Capture the cell that displays the provided text and extract its [x, y] central coordinate. 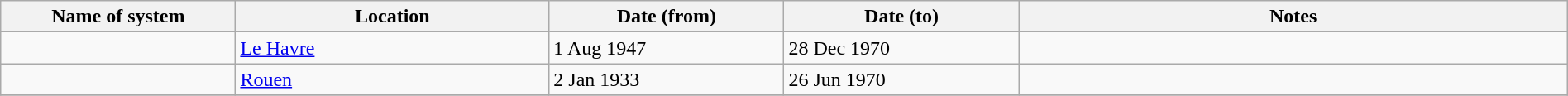
2 Jan 1933 [667, 79]
28 Dec 1970 [901, 48]
26 Jun 1970 [901, 79]
Le Havre [392, 48]
Name of system [118, 17]
Date (from) [667, 17]
1 Aug 1947 [667, 48]
Notes [1293, 17]
Rouen [392, 79]
Location [392, 17]
Date (to) [901, 17]
